Detect which cell encompasses the target text, then output its [X, Y] center coordinate. 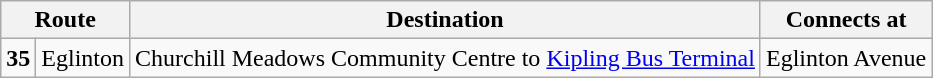
Eglinton [83, 58]
35 [18, 58]
Route [66, 20]
Eglinton Avenue [846, 58]
Connects at [846, 20]
Destination [446, 20]
Churchill Meadows Community Centre to Kipling Bus Terminal [446, 58]
